Provide the [x, y] coordinate of the cell's center where the given text is located.  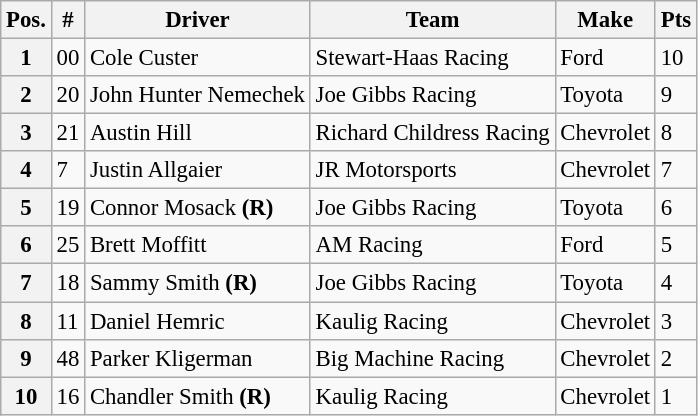
21 [68, 133]
11 [68, 321]
Team [432, 20]
25 [68, 245]
Pos. [26, 20]
00 [68, 58]
Connor Mosack (R) [198, 208]
20 [68, 95]
John Hunter Nemechek [198, 95]
Parker Kligerman [198, 358]
JR Motorsports [432, 170]
Driver [198, 20]
Make [605, 20]
Big Machine Racing [432, 358]
AM Racing [432, 245]
19 [68, 208]
Daniel Hemric [198, 321]
Cole Custer [198, 58]
Richard Childress Racing [432, 133]
Justin Allgaier [198, 170]
16 [68, 396]
Austin Hill [198, 133]
# [68, 20]
Chandler Smith (R) [198, 396]
Pts [676, 20]
Sammy Smith (R) [198, 283]
Brett Moffitt [198, 245]
18 [68, 283]
48 [68, 358]
Stewart-Haas Racing [432, 58]
